Output the (X, Y) coordinate of the center of the cell containing the given text.  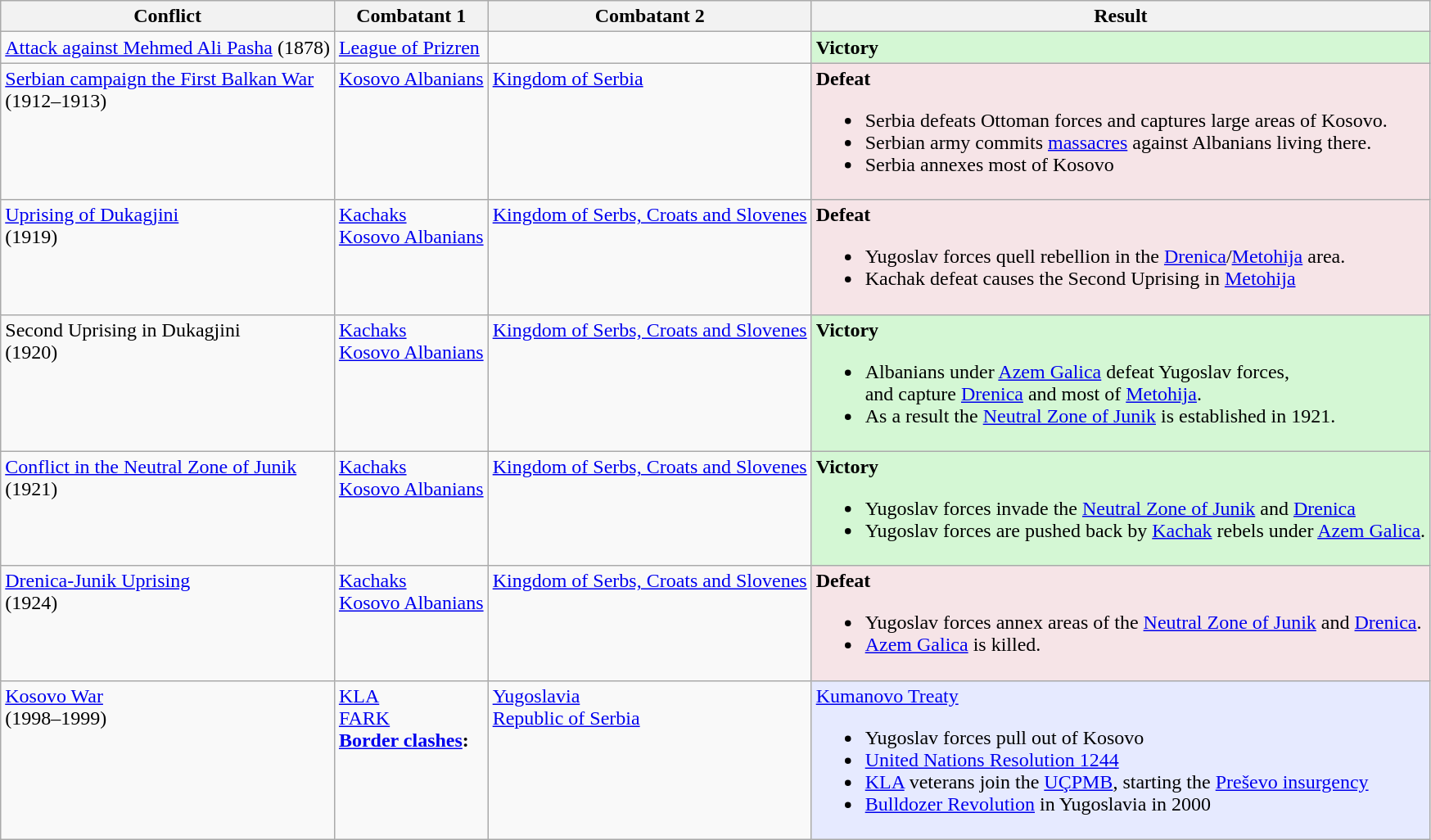
League of Prizren (411, 47)
Drenica-Junik Uprising(1924) (168, 623)
KLA FARKBorder clashes: (411, 760)
Victory (1120, 47)
Attack against Mehmed Ali Pasha (1878) (168, 47)
VictoryYugoslav forces invade the Neutral Zone of Junik and DrenicaYugoslav forces are pushed back by Kachak rebels under Azem Galica. (1120, 508)
Uprising of Dukagjini(1919) (168, 257)
Conflict (168, 16)
Combatant 1 (411, 16)
Result (1120, 16)
Combatant 2 (650, 16)
Serbian campaign the First Balkan War(1912–1913) (168, 131)
Yugoslavia Republic of Serbia (650, 760)
Kosovo Albanians (411, 131)
Second Uprising in Dukagjini(1920) (168, 383)
Kosovo War(1998–1999) (168, 760)
Kingdom of Serbia (650, 131)
DefeatYugoslav forces quell rebellion in the Drenica/Metohija area.Kachak defeat causes the Second Uprising in Metohija (1120, 257)
DefeatYugoslav forces annex areas of the Neutral Zone of Junik and Drenica.Azem Galica is killed. (1120, 623)
Conflict in the Neutral Zone of Junik(1921) (168, 508)
